Extract the [x, y] coordinate from the center of the cell holding the provided text.  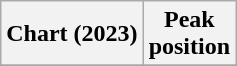
Peakposition [189, 34]
Chart (2023) [72, 34]
